From the cell containing the given text, extract its center point as [X, Y] coordinate. 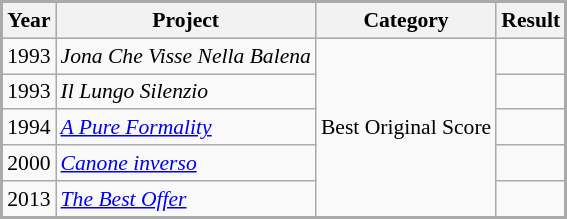
The Best Offer [186, 199]
2013 [29, 199]
A Pure Formality [186, 128]
Year [29, 20]
Project [186, 20]
Category [406, 20]
Best Original Score [406, 128]
Jona Che Visse Nella Balena [186, 56]
2000 [29, 163]
1994 [29, 128]
Result [531, 20]
Canone inverso [186, 163]
Il Lungo Silenzio [186, 92]
